Pinpoint the cell where the given text exists, returning its [x, y] midpoint coordinate. 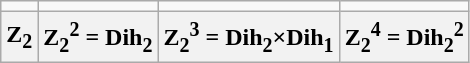
Z24 = Dih22 [404, 38]
Z22 = Dih2 [98, 38]
Z23 = Dih2×Dih1 [248, 38]
Z2 [20, 38]
